Scan for the cell matching the given text and deliver its [X, Y] coordinate at center. 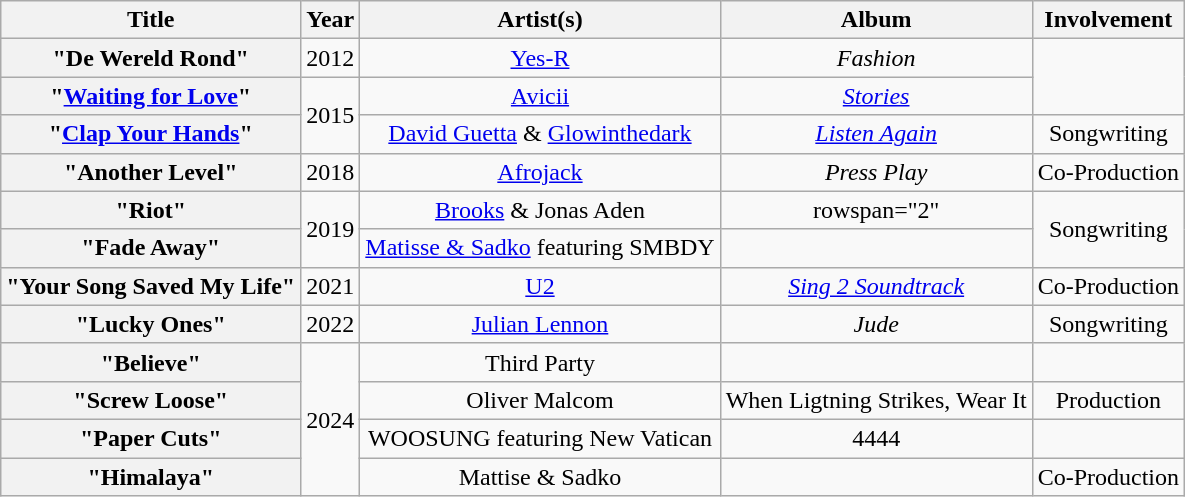
rowspan="2" [876, 210]
"Himalaya" [151, 477]
"Screw Loose" [151, 400]
Brooks & Jonas Aden [540, 210]
"De Wereld Rond" [151, 58]
2018 [330, 172]
Matisse & Sadko featuring SMBDY [540, 248]
When Ligtning Strikes, Wear It [876, 400]
Third Party [540, 362]
"Fade Away" [151, 248]
2015 [330, 115]
Involvement [1108, 20]
"Another Level" [151, 172]
2022 [330, 324]
Artist(s) [540, 20]
Afrojack [540, 172]
"Riot" [151, 210]
Listen Again [876, 134]
Album [876, 20]
Avicii [540, 96]
WOOSUNG featuring New Vatican [540, 438]
"Paper Cuts" [151, 438]
Press Play [876, 172]
Jude [876, 324]
Production [1108, 400]
U2 [540, 286]
2021 [330, 286]
Julian Lennon [540, 324]
"Believe" [151, 362]
David Guetta & Glowinthedark [540, 134]
2024 [330, 419]
Oliver Malcom [540, 400]
Year [330, 20]
2019 [330, 229]
Mattise & Sadko [540, 477]
"Waiting for Love" [151, 96]
"Lucky Ones" [151, 324]
Sing 2 Soundtrack [876, 286]
Fashion [876, 58]
Yes-R [540, 58]
Stories [876, 96]
Title [151, 20]
4444 [876, 438]
"Clap Your Hands" [151, 134]
"Your Song Saved My Life" [151, 286]
2012 [330, 58]
